Find where the given text appears and provide that cell's center as [x, y] coordinate. 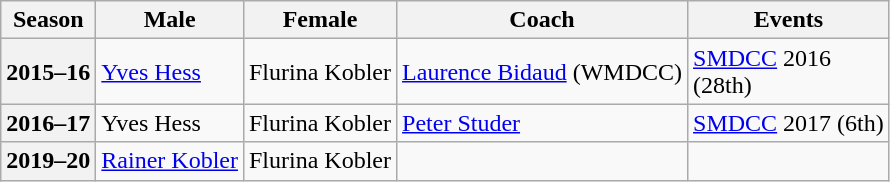
SMDCC 2017 (6th) [789, 123]
Male [170, 20]
Season [48, 20]
Events [789, 20]
Laurence Bidaud (WMDCC) [542, 72]
2016–17 [48, 123]
2015–16 [48, 72]
SMDCC 2016 (28th) [789, 72]
Coach [542, 20]
2019–20 [48, 161]
Female [320, 20]
Peter Studer [542, 123]
Rainer Kobler [170, 161]
